Detect which cell encompasses the target text, then output its [x, y] center coordinate. 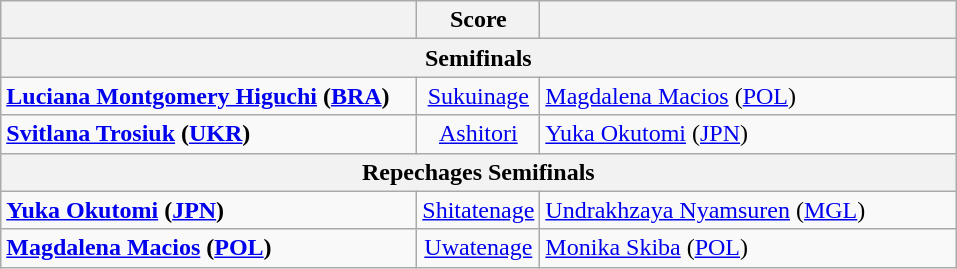
Luciana Montgomery Higuchi (BRA) [209, 96]
Semifinals [478, 58]
Shitatenage [478, 210]
Sukuinage [478, 96]
Monika Skiba (POL) [748, 248]
Score [478, 20]
Undrakhzaya Nyamsuren (MGL) [748, 210]
Ashitori [478, 134]
Svitlana Trosiuk (UKR) [209, 134]
Uwatenage [478, 248]
Repechages Semifinals [478, 172]
